Pinpoint the cell where the given text exists, returning its (x, y) midpoint coordinate. 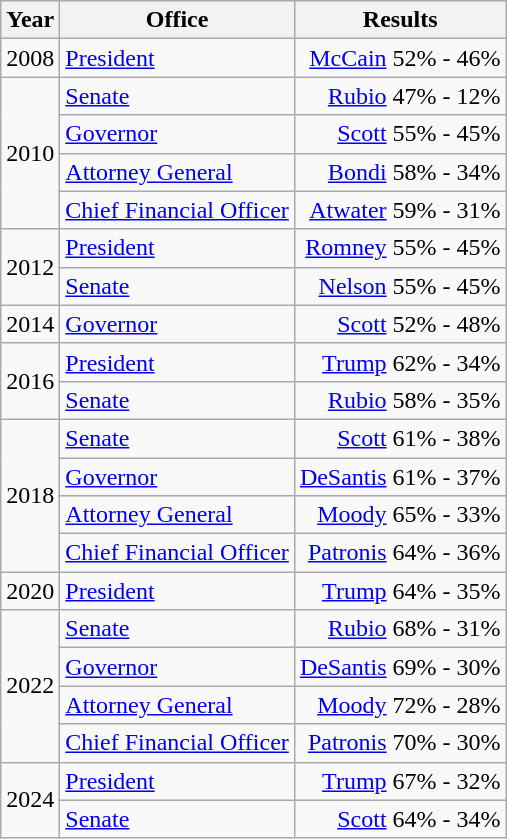
Moody 72% - 28% (400, 705)
2022 (30, 686)
McCain 52% - 46% (400, 58)
Romney 55% - 45% (400, 248)
2008 (30, 58)
DeSantis 61% - 37% (400, 477)
2014 (30, 324)
2024 (30, 800)
Trump 67% - 32% (400, 781)
Results (400, 20)
Office (178, 20)
2018 (30, 495)
Scott 55% - 45% (400, 134)
Trump 64% - 35% (400, 591)
Scott 61% - 38% (400, 438)
2010 (30, 153)
Patronis 64% - 36% (400, 553)
Scott 64% - 34% (400, 819)
2020 (30, 591)
Rubio 58% - 35% (400, 400)
Patronis 70% - 30% (400, 743)
Bondi 58% - 34% (400, 172)
Scott 52% - 48% (400, 324)
Rubio 47% - 12% (400, 96)
Atwater 59% - 31% (400, 210)
2016 (30, 381)
Moody 65% - 33% (400, 515)
Trump 62% - 34% (400, 362)
2012 (30, 267)
DeSantis 69% - 30% (400, 667)
Nelson 55% - 45% (400, 286)
Year (30, 20)
Rubio 68% - 31% (400, 629)
